Search for the cell housing the specified text and yield its [x, y] center coordinate. 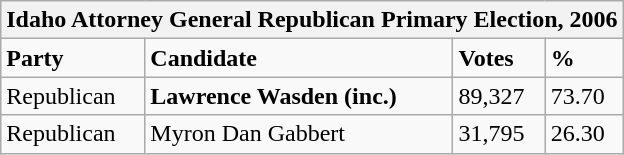
Myron Dan Gabbert [299, 134]
26.30 [584, 134]
89,327 [499, 96]
73.70 [584, 96]
Lawrence Wasden (inc.) [299, 96]
Votes [499, 58]
% [584, 58]
31,795 [499, 134]
Party [73, 58]
Candidate [299, 58]
Idaho Attorney General Republican Primary Election, 2006 [312, 20]
